Extract the (x, y) coordinate from the center of the cell holding the provided text.  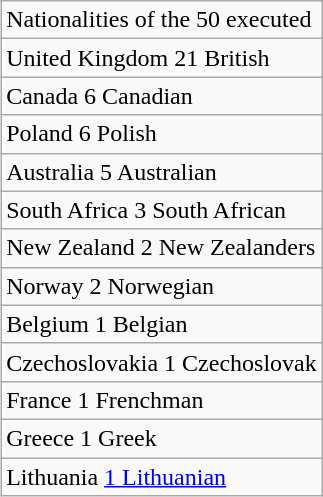
United Kingdom 21 British (162, 58)
Norway 2 Norwegian (162, 286)
South Africa 3 South African (162, 210)
Czechoslovakia 1 Czechoslovak (162, 362)
Australia 5 Australian (162, 172)
France 1 Frenchman (162, 400)
Poland 6 Polish (162, 134)
Lithuania 1 Lithuanian (162, 477)
Belgium 1 Belgian (162, 324)
Greece 1 Greek (162, 438)
Nationalities of the 50 executed (162, 20)
New Zealand 2 New Zealanders (162, 248)
Canada 6 Canadian (162, 96)
